Pinpoint the cell where the given text exists, returning its (X, Y) midpoint coordinate. 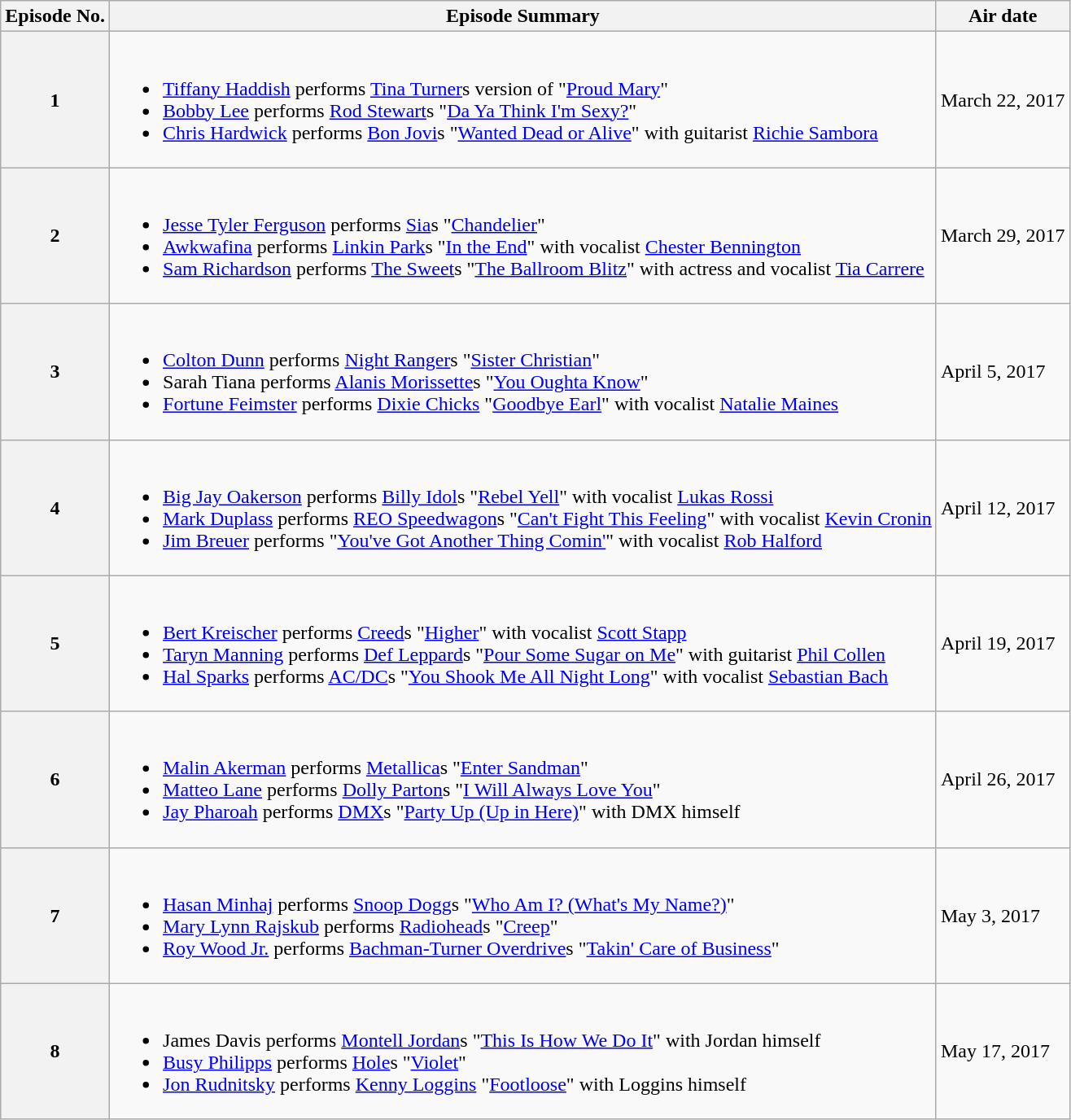
April 19, 2017 (1003, 643)
8 (55, 1052)
May 3, 2017 (1003, 915)
Episode Summary (523, 16)
5 (55, 643)
3 (55, 371)
7 (55, 915)
April 12, 2017 (1003, 508)
4 (55, 508)
2 (55, 236)
March 29, 2017 (1003, 236)
1 (55, 99)
March 22, 2017 (1003, 99)
Air date (1003, 16)
6 (55, 780)
May 17, 2017 (1003, 1052)
April 26, 2017 (1003, 780)
April 5, 2017 (1003, 371)
Episode No. (55, 16)
